Find where the given text appears and provide that cell's center as (X, Y) coordinate. 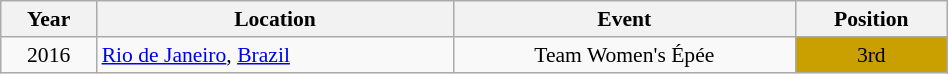
Team Women's Épée (624, 55)
Year (49, 19)
Location (276, 19)
2016 (49, 55)
Position (871, 19)
3rd (871, 55)
Rio de Janeiro, Brazil (276, 55)
Event (624, 19)
